Detect which cell encompasses the target text, then output its [x, y] center coordinate. 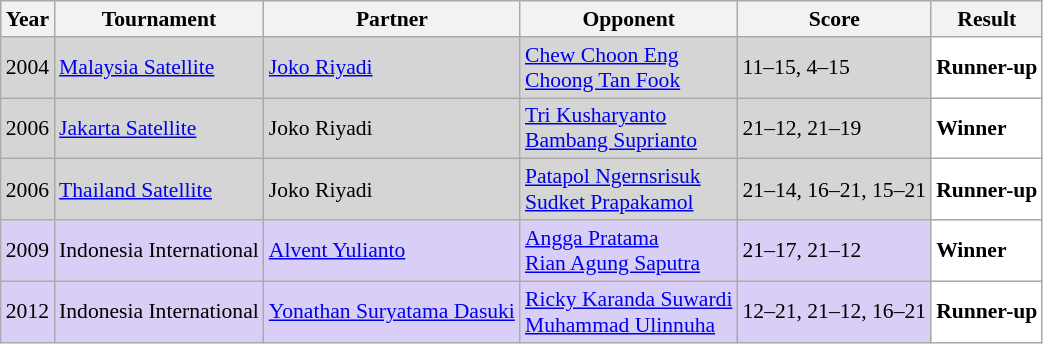
Partner [392, 19]
21–12, 21–19 [834, 128]
21–14, 16–21, 15–21 [834, 190]
Yonathan Suryatama Dasuki [392, 312]
Ricky Karanda Suwardi Muhammad Ulinnuha [629, 312]
Malaysia Satellite [159, 68]
Chew Choon Eng Choong Tan Fook [629, 68]
11–15, 4–15 [834, 68]
Jakarta Satellite [159, 128]
2009 [28, 250]
Alvent Yulianto [392, 250]
Tournament [159, 19]
12–21, 21–12, 16–21 [834, 312]
2012 [28, 312]
Opponent [629, 19]
Angga Pratama Rian Agung Saputra [629, 250]
2004 [28, 68]
Year [28, 19]
21–17, 21–12 [834, 250]
Thailand Satellite [159, 190]
Tri Kusharyanto Bambang Suprianto [629, 128]
Score [834, 19]
Result [986, 19]
Patapol Ngernsrisuk Sudket Prapakamol [629, 190]
